From the cell containing the given text, extract its center point as (X, Y) coordinate. 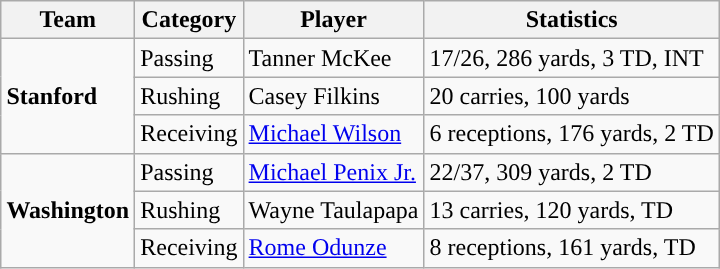
Wayne Taulapapa (334, 210)
22/37, 309 yards, 2 TD (572, 172)
Washington (68, 210)
Michael Penix Jr. (334, 172)
8 receptions, 161 yards, TD (572, 248)
Statistics (572, 20)
Tanner McKee (334, 58)
20 carries, 100 yards (572, 96)
13 carries, 120 yards, TD (572, 210)
6 receptions, 176 yards, 2 TD (572, 134)
Michael Wilson (334, 134)
Category (189, 20)
Rome Odunze (334, 248)
Player (334, 20)
Team (68, 20)
Stanford (68, 96)
Casey Filkins (334, 96)
17/26, 286 yards, 3 TD, INT (572, 58)
